Find where the given text appears and provide that cell's center as [x, y] coordinate. 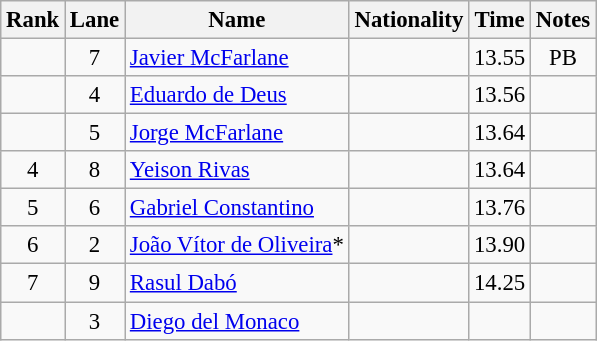
Yeison Rivas [238, 170]
Time [500, 20]
13.76 [500, 208]
8 [95, 170]
2 [95, 245]
14.25 [500, 283]
Eduardo de Deus [238, 95]
13.55 [500, 58]
13.56 [500, 95]
Rank [33, 20]
Diego del Monaco [238, 321]
Lane [95, 20]
PB [562, 58]
9 [95, 283]
Rasul Dabó [238, 283]
13.90 [500, 245]
3 [95, 321]
Jorge McFarlane [238, 133]
Name [238, 20]
Javier McFarlane [238, 58]
Notes [562, 20]
Nationality [408, 20]
Gabriel Constantino [238, 208]
João Vítor de Oliveira* [238, 245]
